Extract the [x, y] coordinate from the center of the cell holding the provided text.  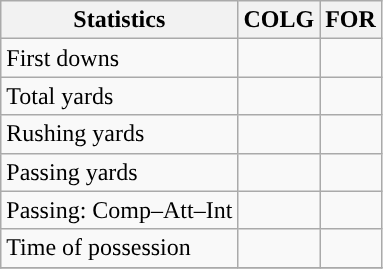
COLG [279, 20]
Time of possession [120, 248]
First downs [120, 58]
Passing: Comp–Att–Int [120, 210]
Total yards [120, 96]
FOR [351, 20]
Statistics [120, 20]
Passing yards [120, 172]
Rushing yards [120, 134]
